Locate the cell with the specified text and output its (X, Y) center coordinate. 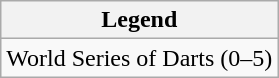
Legend (140, 20)
World Series of Darts (0–5) (140, 58)
